From the cell containing the given text, extract its center point as (X, Y) coordinate. 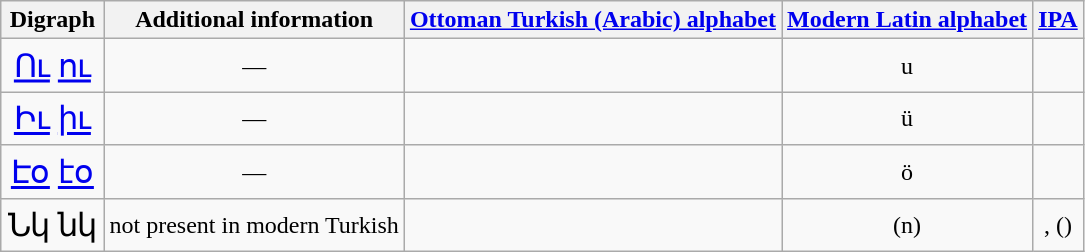
, () (1058, 226)
IPA (1058, 20)
Նկ նկ (52, 226)
Իւ իւ (52, 118)
Additional information (254, 20)
Ottoman Turkish (Arabic) alphabet (592, 20)
Modern Latin alphabet (908, 20)
Digraph (52, 20)
Ու ու (52, 66)
ö (908, 172)
Էօ էօ (52, 172)
u (908, 66)
not present in modern Turkish (254, 226)
ü (908, 118)
(n) (908, 226)
